Return [X, Y] of the center of cell containing provided text 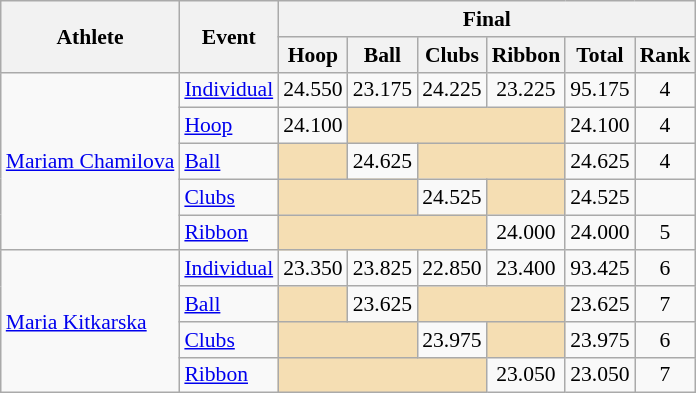
Mariam Chamilova [90, 161]
23.225 [526, 90]
Maria Kitkarska [90, 322]
Event [228, 36]
5 [666, 233]
24.550 [312, 90]
23.350 [312, 269]
24.225 [452, 90]
22.850 [452, 269]
23.825 [382, 269]
Total [600, 55]
95.175 [600, 90]
Final [486, 19]
Athlete [90, 36]
23.175 [382, 90]
Rank [666, 55]
93.425 [600, 269]
23.400 [526, 269]
